Search for the cell housing the specified text and yield its [X, Y] center coordinate. 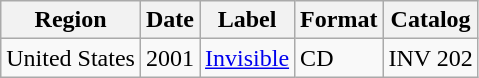
Date [170, 20]
Invisible [248, 58]
Catalog [430, 20]
Label [248, 20]
CD [339, 58]
United States [71, 58]
Format [339, 20]
2001 [170, 58]
INV 202 [430, 58]
Region [71, 20]
